Extract the [x, y] coordinate from the center of the cell holding the provided text.  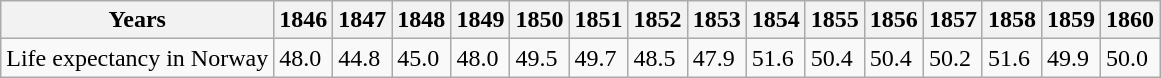
1857 [952, 20]
Life expectancy in Norway [138, 58]
1847 [362, 20]
1860 [1130, 20]
44.8 [362, 58]
45.0 [422, 58]
1859 [1072, 20]
49.7 [598, 58]
50.0 [1130, 58]
47.9 [716, 58]
50.2 [952, 58]
1855 [834, 20]
1854 [776, 20]
1849 [480, 20]
1856 [894, 20]
1846 [304, 20]
49.9 [1072, 58]
Years [138, 20]
1858 [1012, 20]
1853 [716, 20]
1851 [598, 20]
1848 [422, 20]
48.5 [658, 58]
49.5 [540, 58]
1850 [540, 20]
1852 [658, 20]
